Detect which cell encompasses the target text, then output its [X, Y] center coordinate. 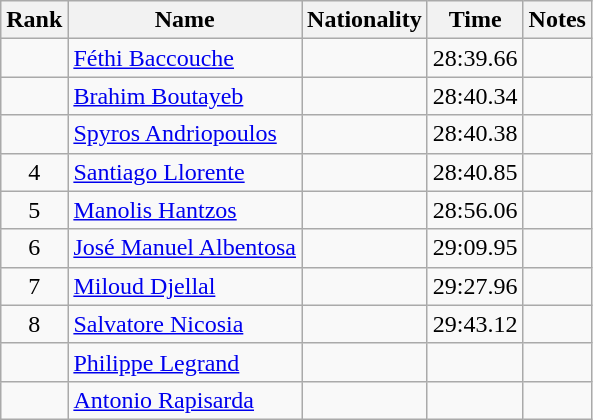
4 [34, 172]
28:40.38 [475, 134]
28:40.85 [475, 172]
29:09.95 [475, 248]
28:40.34 [475, 96]
29:27.96 [475, 286]
Philippe Legrand [185, 362]
6 [34, 248]
28:39.66 [475, 58]
Rank [34, 20]
Name [185, 20]
Antonio Rapisarda [185, 400]
Nationality [365, 20]
Time [475, 20]
5 [34, 210]
Salvatore Nicosia [185, 324]
Féthi Baccouche [185, 58]
Spyros Andriopoulos [185, 134]
Miloud Djellal [185, 286]
Notes [557, 20]
Brahim Boutayeb [185, 96]
Santiago Llorente [185, 172]
8 [34, 324]
28:56.06 [475, 210]
7 [34, 286]
José Manuel Albentosa [185, 248]
29:43.12 [475, 324]
Manolis Hantzos [185, 210]
